Determine the [X, Y] coordinate at the center of the cell enclosing the given text.  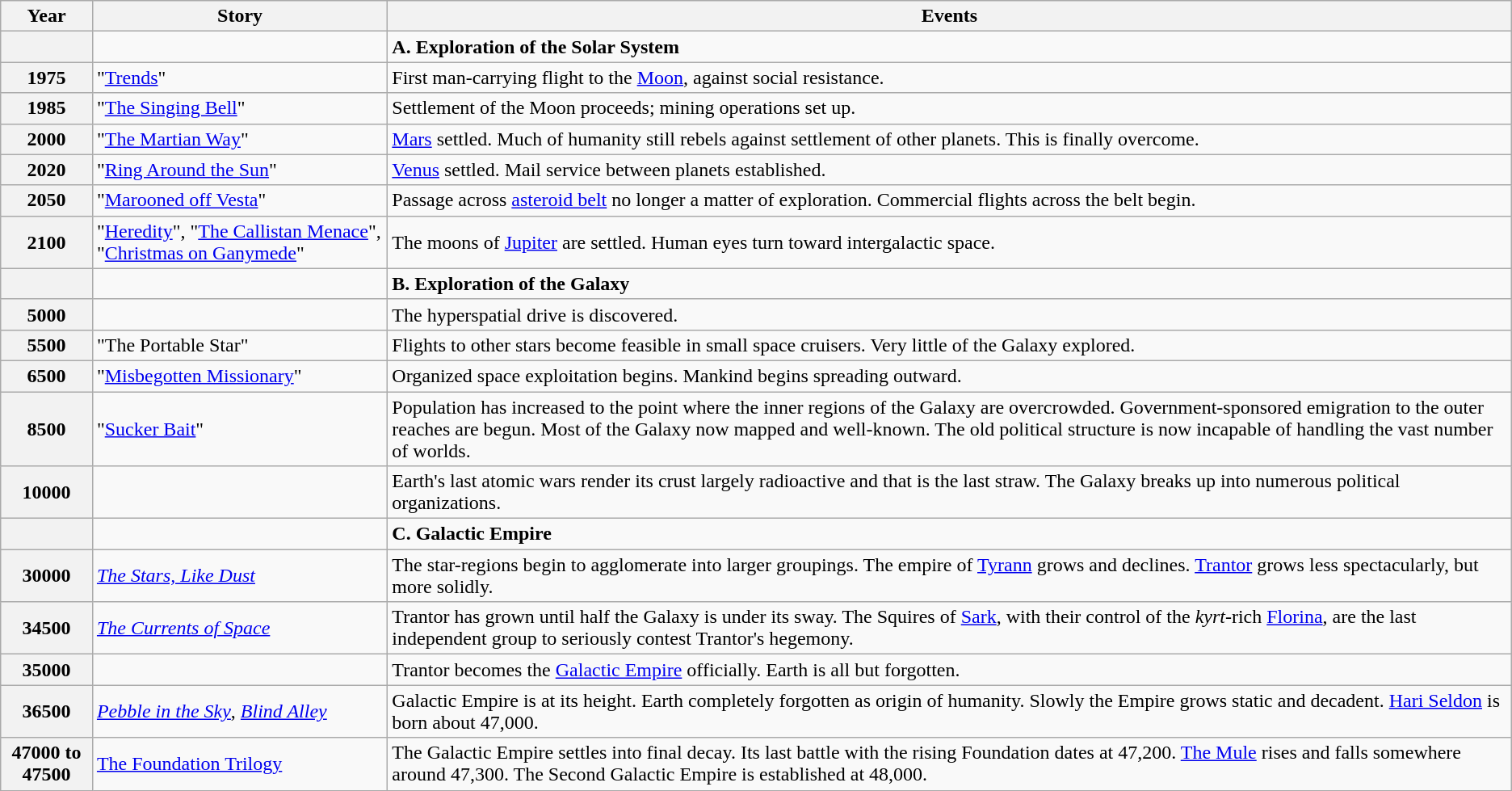
2050 [47, 200]
First man-carrying flight to the Moon, against social resistance. [950, 78]
35000 [47, 670]
C. Galactic Empire [950, 534]
"Ring Around the Sun" [239, 170]
30000 [47, 575]
A. Exploration of the Solar System [950, 47]
"Sucker Bait" [239, 428]
2020 [47, 170]
"Misbegotten Missionary" [239, 376]
Organized space exploitation begins. Mankind begins spreading outward. [950, 376]
The Currents of Space [239, 629]
"Heredity", "The Callistan Menace", "Christmas on Ganymede" [239, 242]
5500 [47, 345]
Events [950, 16]
Venus settled. Mail service between planets established. [950, 170]
1975 [47, 78]
34500 [47, 629]
2000 [47, 139]
36500 [47, 711]
47000 to 47500 [47, 764]
The Stars, Like Dust [239, 575]
Story [239, 16]
The Foundation Trilogy [239, 764]
"The Singing Bell" [239, 108]
6500 [47, 376]
Passage across asteroid belt no longer a matter of exploration. Commercial flights across the belt begin. [950, 200]
"Marooned off Vesta" [239, 200]
Settlement of the Moon proceeds; mining operations set up. [950, 108]
Pebble in the Sky, Blind Alley [239, 711]
The moons of Jupiter are settled. Human eyes turn toward intergalactic space. [950, 242]
Earth's last atomic wars render its crust largely radioactive and that is the last straw. The Galaxy breaks up into numerous political organizations. [950, 493]
"The Portable Star" [239, 345]
"Trends" [239, 78]
1985 [47, 108]
B. Exploration of the Galaxy [950, 284]
Flights to other stars become feasible in small space cruisers. Very little of the Galaxy explored. [950, 345]
8500 [47, 428]
The hyperspatial drive is discovered. [950, 314]
"The Martian Way" [239, 139]
10000 [47, 493]
5000 [47, 314]
Year [47, 16]
Trantor becomes the Galactic Empire officially. Earth is all but forgotten. [950, 670]
Mars settled. Much of humanity still rebels against settlement of other planets. This is finally overcome. [950, 139]
2100 [47, 242]
